Find where the given text appears and provide that cell's center as (x, y) coordinate. 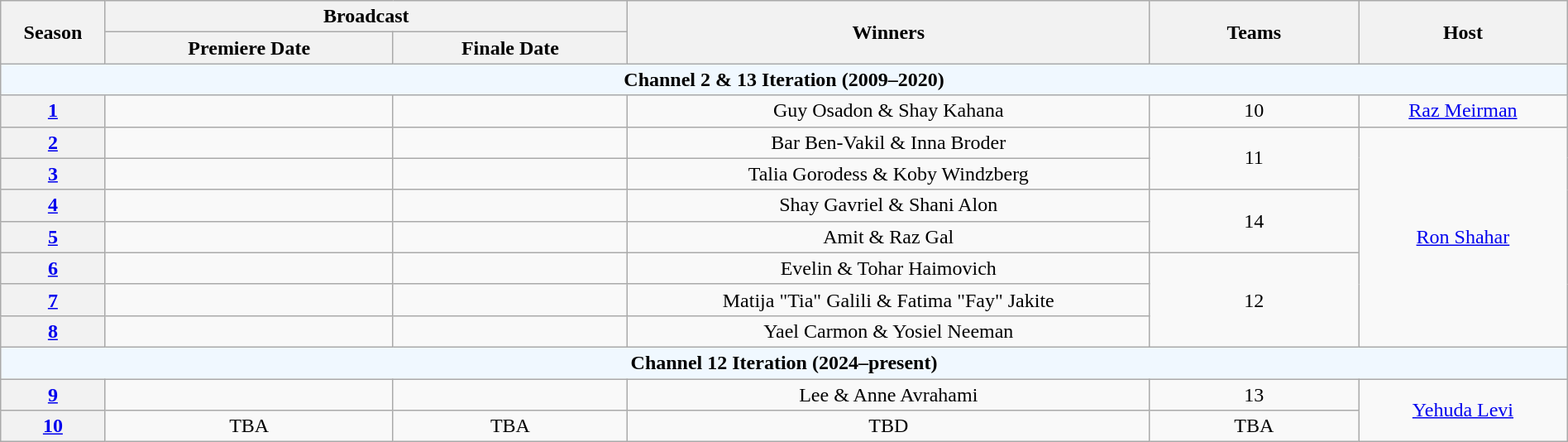
Winners (889, 32)
Host (1464, 32)
9 (53, 395)
8 (53, 331)
Bar Ben-Vakil & Inna Broder (889, 142)
12 (1254, 300)
3 (53, 174)
Season (53, 32)
13 (1254, 395)
Guy Osadon & Shay Kahana (889, 111)
Teams (1254, 32)
14 (1254, 221)
TBD (889, 426)
Lee & Anne Avrahami (889, 395)
Ron Shahar (1464, 237)
5 (53, 237)
Raz Meirman (1464, 111)
4 (53, 205)
Channel 12 Iteration (2024–present) (784, 363)
Talia Gorodess & Koby Windzberg (889, 174)
Broadcast (366, 17)
Matija "Tia" Galili & Fatima "Fay" Jakite (889, 300)
6 (53, 268)
7 (53, 300)
Amit & Raz Gal (889, 237)
Shay Gavriel & Shani Alon (889, 205)
11 (1254, 158)
Yael Carmon & Yosiel Neeman (889, 331)
1 (53, 111)
2 (53, 142)
Channel 2 & 13 Iteration (2009–2020) (784, 79)
Finale Date (509, 48)
Evelin & Tohar Haimovich (889, 268)
Yehuda Levi (1464, 411)
Premiere Date (249, 48)
